Search for the cell housing the specified text and yield its [X, Y] center coordinate. 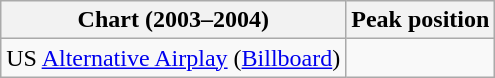
Peak position [420, 20]
US Alternative Airplay (Billboard) [174, 58]
Chart (2003–2004) [174, 20]
